Scan for the cell matching the given text and deliver its (x, y) coordinate at center. 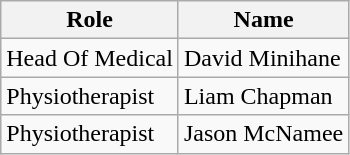
Head Of Medical (90, 58)
David Minihane (263, 58)
Role (90, 20)
Name (263, 20)
Jason McNamee (263, 134)
Liam Chapman (263, 96)
